Pinpoint the cell where the given text exists, returning its [X, Y] midpoint coordinate. 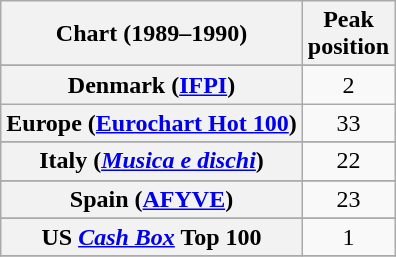
2 [348, 85]
Spain (AFYVE) [152, 199]
33 [348, 123]
Peakposition [348, 34]
1 [348, 237]
22 [348, 161]
23 [348, 199]
Italy (Musica e dischi) [152, 161]
Chart (1989–1990) [152, 34]
US Cash Box Top 100 [152, 237]
Europe (Eurochart Hot 100) [152, 123]
Denmark (IFPI) [152, 85]
